Return (x, y) of the center of cell containing provided text 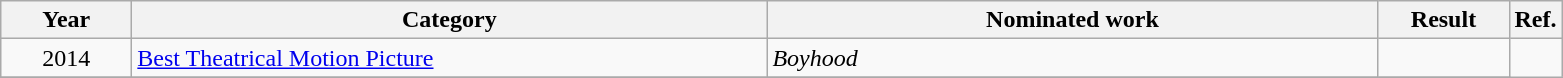
Category (450, 20)
Ref. (1536, 20)
Boyhood (1072, 58)
Result (1444, 20)
Nominated work (1072, 20)
Best Theatrical Motion Picture (450, 58)
Year (66, 20)
2014 (66, 58)
